For the text-containing cell, return its midpoint in [X, Y] coordinate format. 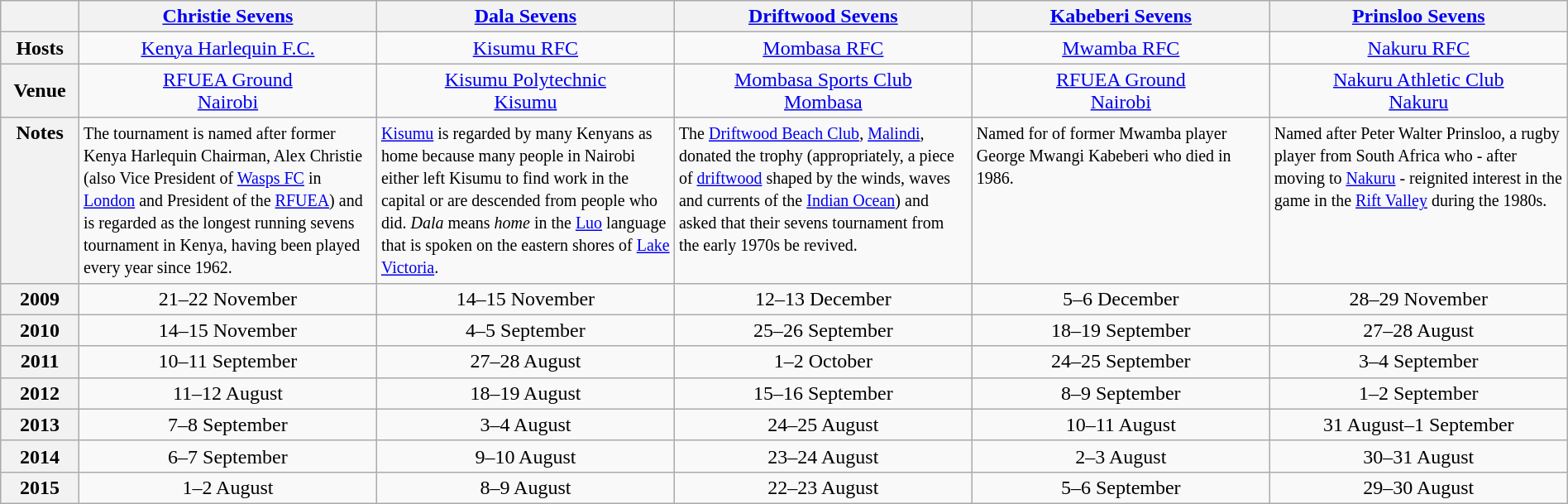
6–7 September [227, 456]
23–24 August [823, 456]
30–31 August [1418, 456]
15–16 September [823, 393]
24–25 September [1121, 362]
28–29 November [1418, 299]
11–12 August [227, 393]
8–9 September [1121, 393]
Kisumu PolytechnicKisumu [525, 91]
2011 [40, 362]
8–9 August [525, 487]
7–8 September [227, 425]
2009 [40, 299]
22–23 August [823, 487]
Hosts [40, 48]
Nakuru RFC [1418, 48]
Kisumu RFC [525, 48]
Kabeberi Sevens [1121, 17]
Kenya Harlequin F.C. [227, 48]
12–13 December [823, 299]
Notes [40, 200]
Named for of former Mwamba player George Mwangi Kabeberi who died in 1986. [1121, 200]
5–6 December [1121, 299]
2012 [40, 393]
18–19 August [525, 393]
Mombasa Sports ClubMombasa [823, 91]
1–2 October [823, 362]
4–5 September [525, 330]
21–22 November [227, 299]
18–19 September [1121, 330]
Mwamba RFC [1121, 48]
Prinsloo Sevens [1418, 17]
10–11 September [227, 362]
2010 [40, 330]
Nakuru Athletic ClubNakuru [1418, 91]
10–11 August [1121, 425]
3–4 August [525, 425]
2015 [40, 487]
5–6 September [1121, 487]
Dala Sevens [525, 17]
Mombasa RFC [823, 48]
1–2 September [1418, 393]
31 August–1 September [1418, 425]
3–4 September [1418, 362]
24–25 August [823, 425]
29–30 August [1418, 487]
25–26 September [823, 330]
2013 [40, 425]
2014 [40, 456]
9–10 August [525, 456]
1–2 August [227, 487]
2–3 August [1121, 456]
Christie Sevens [227, 17]
Venue [40, 91]
Driftwood Sevens [823, 17]
